Find where the given text appears and provide that cell's center as (X, Y) coordinate. 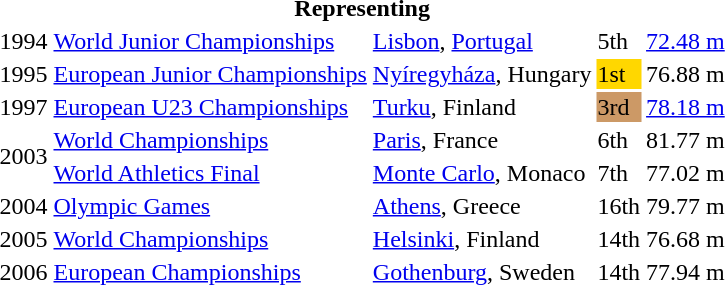
Monte Carlo, Monaco (482, 173)
Lisbon, Portugal (482, 41)
16th (619, 206)
14th (619, 239)
Athens, Greece (482, 206)
Paris, France (482, 140)
World Junior Championships (210, 41)
European Junior Championships (210, 74)
7th (619, 173)
European U23 Championships (210, 107)
Nyíregyháza, Hungary (482, 74)
World Athletics Final (210, 173)
Olympic Games (210, 206)
5th (619, 41)
1st (619, 74)
Helsinki, Finland (482, 239)
3rd (619, 107)
6th (619, 140)
Turku, Finland (482, 107)
